Capture the cell that displays the provided text and extract its (X, Y) central coordinate. 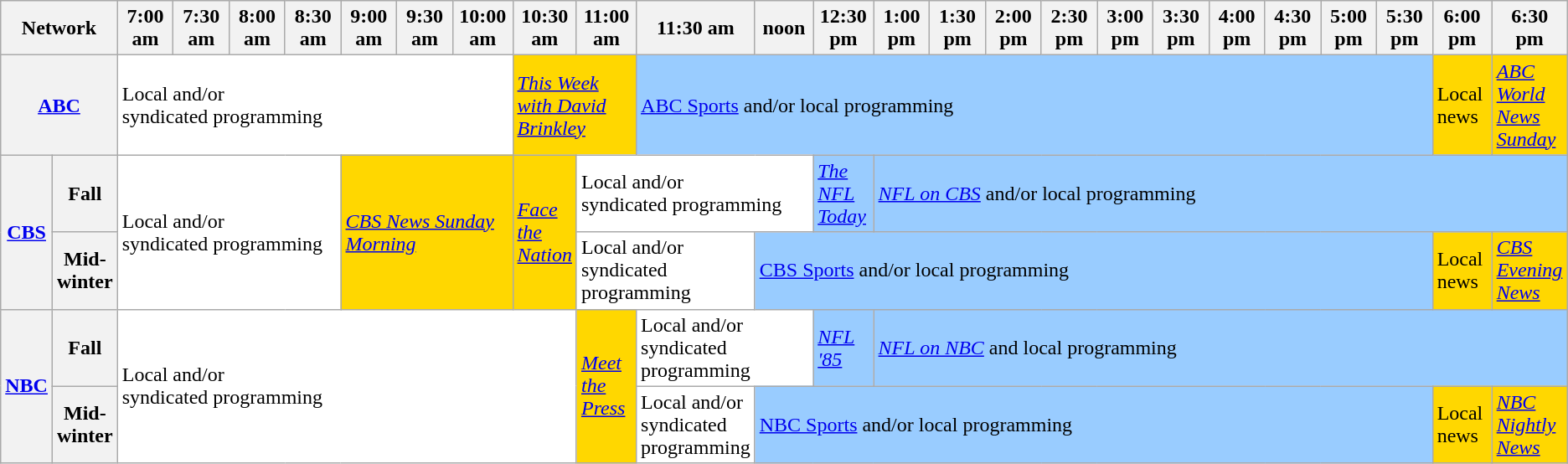
CBS Sports and/or local programming (1094, 271)
3:00 pm (1126, 28)
ABC World News Sunday (1529, 106)
NBC (27, 386)
This Week with David Brinkley (575, 106)
10:30 am (544, 28)
7:30 am (201, 28)
CBS Evening News (1529, 271)
2:30 pm (1069, 28)
9:00 am (369, 28)
5:00 pm (1349, 28)
The NFL Today (843, 193)
Face the Nation (544, 232)
CBS News Sunday Morning (427, 232)
NBC Nightly News (1529, 425)
CBS (27, 232)
3:30 pm (1181, 28)
NBC Sports and/or local programming (1094, 425)
Network (59, 28)
6:30 pm (1529, 28)
NFL on NBC and local programming (1220, 348)
12:30 pm (843, 28)
11:00 am (606, 28)
NFL '85 (843, 348)
2:00 pm (1014, 28)
ABC (59, 106)
8:30 am (313, 28)
9:30 am (426, 28)
11:30 am (696, 28)
1:30 pm (958, 28)
1:00 pm (901, 28)
6:00 pm (1462, 28)
ABC Sports and/or local programming (1035, 106)
4:00 pm (1236, 28)
8:00 am (258, 28)
Meet the Press (606, 386)
NFL on CBS and/or local programming (1220, 193)
5:30 pm (1404, 28)
7:00 am (146, 28)
noon (784, 28)
4:30 pm (1293, 28)
10:00 am (482, 28)
